Identify which cell holds the provided text, then report its (x, y) central coordinate. 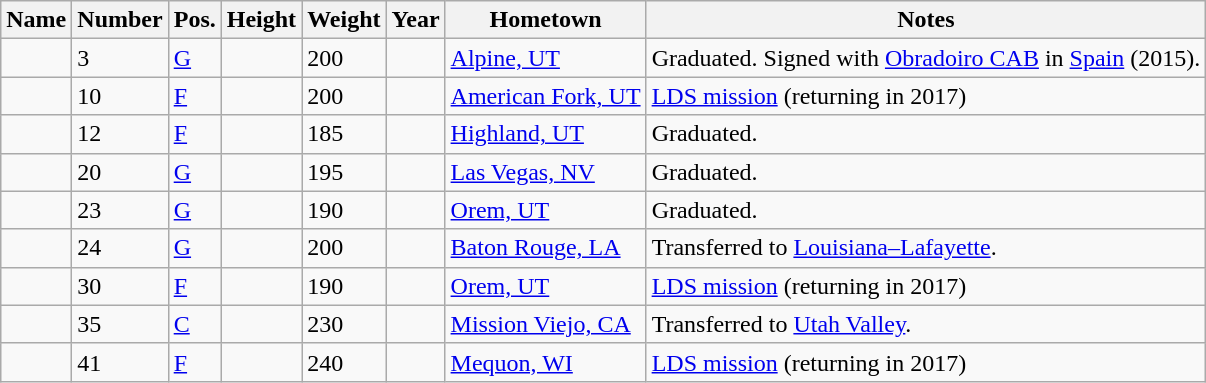
185 (344, 134)
35 (120, 324)
Highland, UT (546, 134)
Number (120, 20)
20 (120, 172)
Name (36, 20)
12 (120, 134)
Transferred to Louisiana–Lafayette. (926, 248)
23 (120, 210)
Weight (344, 20)
Mission Viejo, CA (546, 324)
Year (416, 20)
Baton Rouge, LA (546, 248)
Alpine, UT (546, 58)
30 (120, 286)
Notes (926, 20)
American Fork, UT (546, 96)
Graduated. Signed with Obradoiro CAB in Spain (2015). (926, 58)
240 (344, 362)
41 (120, 362)
230 (344, 324)
Las Vegas, NV (546, 172)
24 (120, 248)
3 (120, 58)
Pos. (194, 20)
Hometown (546, 20)
195 (344, 172)
Height (261, 20)
Transferred to Utah Valley. (926, 324)
10 (120, 96)
C (194, 324)
Mequon, WI (546, 362)
